Scan for the cell matching the given text and deliver its (X, Y) coordinate at center. 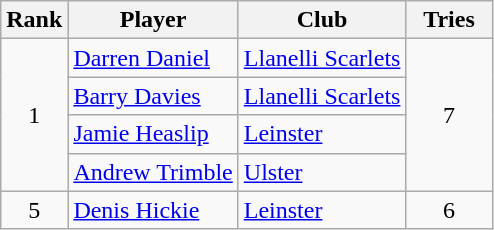
5 (34, 210)
Player (153, 20)
Tries (449, 20)
7 (449, 115)
Andrew Trimble (153, 172)
Rank (34, 20)
Club (322, 20)
Jamie Heaslip (153, 134)
Ulster (322, 172)
Barry Davies (153, 96)
Darren Daniel (153, 58)
1 (34, 115)
Denis Hickie (153, 210)
6 (449, 210)
